Search for the cell housing the specified text and yield its [x, y] center coordinate. 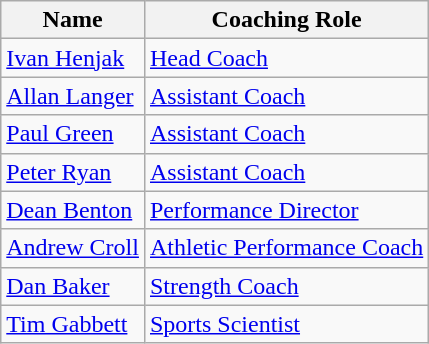
Tim Gabbett [73, 324]
Coaching Role [286, 20]
Sports Scientist [286, 324]
Dean Benton [73, 210]
Strength Coach [286, 286]
Allan Langer [73, 96]
Performance Director [286, 210]
Paul Green [73, 134]
Athletic Performance Coach [286, 248]
Dan Baker [73, 286]
Head Coach [286, 58]
Name [73, 20]
Andrew Croll [73, 248]
Peter Ryan [73, 172]
Ivan Henjak [73, 58]
